Return the [X, Y] coordinate for the center point of the cell that contains the specified text.  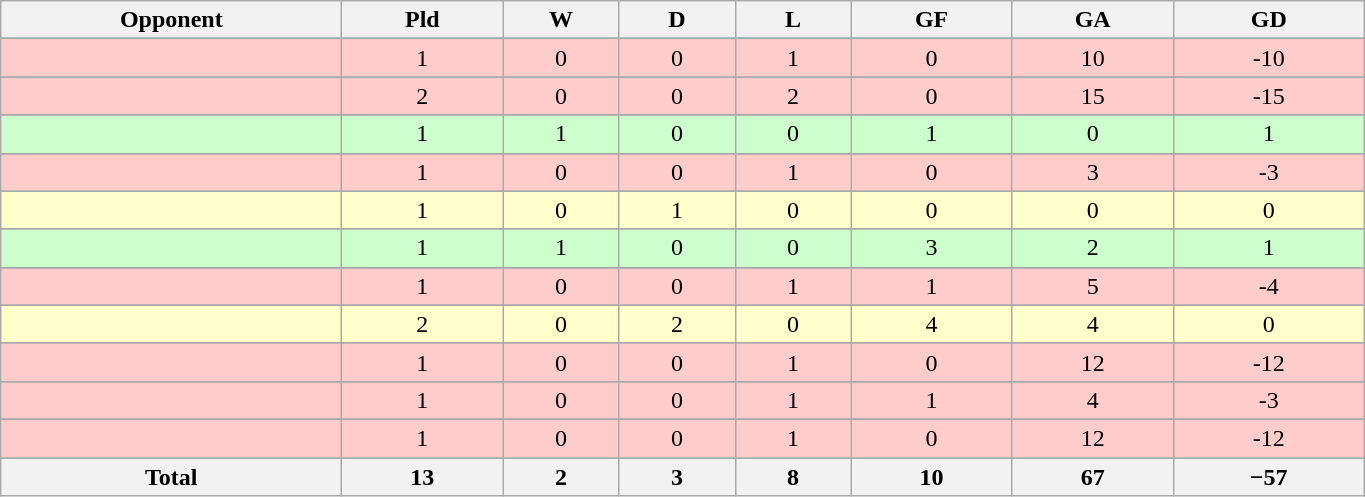
D [677, 20]
-4 [1268, 286]
GD [1268, 20]
8 [793, 477]
15 [1092, 96]
5 [1092, 286]
GF [932, 20]
13 [422, 477]
L [793, 20]
W [561, 20]
Opponent [172, 20]
Pld [422, 20]
GA [1092, 20]
-15 [1268, 96]
-10 [1268, 58]
67 [1092, 477]
Total [172, 477]
−57 [1268, 477]
